Extract the (x, y) coordinate from the center of the cell holding the provided text.  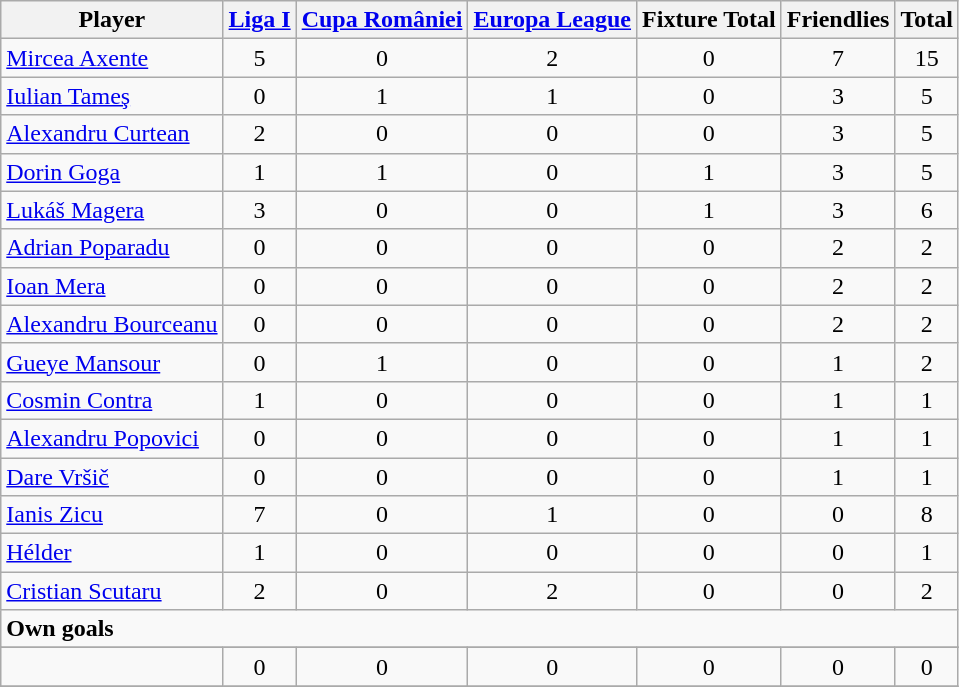
Gueye Mansour (112, 362)
Cosmin Contra (112, 400)
Ianis Zicu (112, 515)
Alexandru Bourceanu (112, 324)
6 (927, 210)
Cupa României (382, 20)
Friendlies (838, 20)
Own goals (480, 629)
15 (927, 58)
Total (927, 20)
Fixture Total (710, 20)
8 (927, 515)
Hélder (112, 553)
Liga I (260, 20)
Cristian Scutaru (112, 591)
Player (112, 20)
Alexandru Curtean (112, 134)
Ioan Mera (112, 286)
Dorin Goga (112, 172)
Lukáš Magera (112, 210)
Europa League (552, 20)
Dare Vršič (112, 477)
Alexandru Popovici (112, 438)
Iulian Tameş (112, 96)
Mircea Axente (112, 58)
Adrian Poparadu (112, 248)
